Output the (x, y) coordinate of the center of the cell containing the given text.  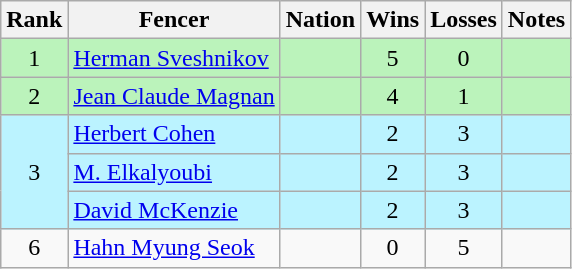
Herbert Cohen (174, 134)
Jean Claude Magnan (174, 96)
M. Elkalyoubi (174, 172)
Hahn Myung Seok (174, 248)
Nation (320, 20)
Herman Sveshnikov (174, 58)
4 (393, 96)
Rank (34, 20)
Wins (393, 20)
6 (34, 248)
Losses (464, 20)
Notes (536, 20)
Fencer (174, 20)
David McKenzie (174, 210)
